Locate the cell with the specified text and output its (X, Y) center coordinate. 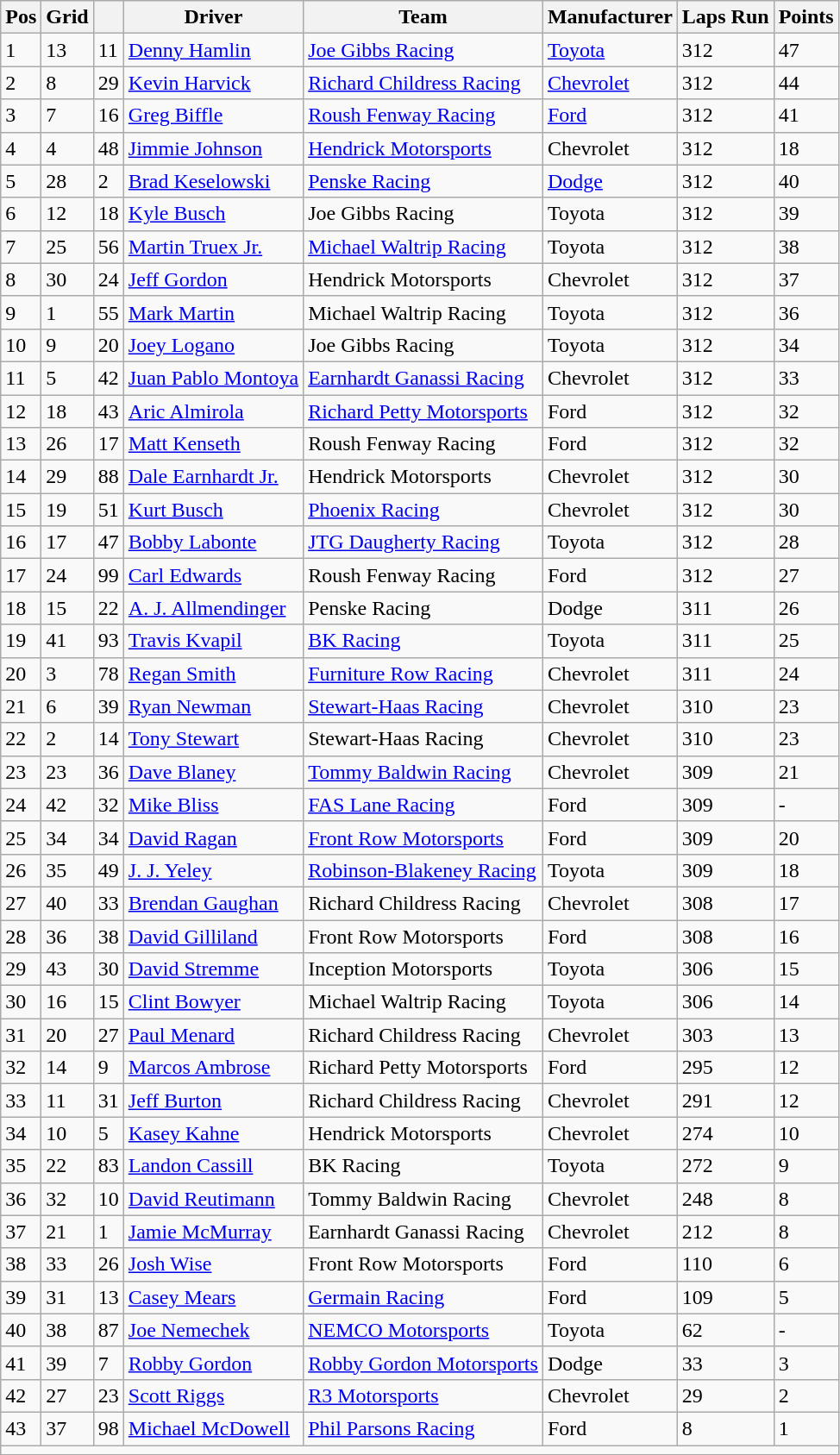
Jimmie Johnson (213, 148)
Landon Cassill (213, 1166)
Marcos Ambrose (213, 1068)
Carl Edwards (213, 575)
291 (725, 1101)
55 (109, 312)
Matt Kenseth (213, 444)
Brendan Gaughan (213, 903)
Phil Parsons Racing (423, 1428)
Michael McDowell (213, 1428)
David Stremme (213, 969)
87 (109, 1330)
48 (109, 148)
JTG Daugherty Racing (423, 542)
R3 Motorsports (423, 1395)
A. J. Allmendinger (213, 608)
56 (109, 247)
Jeff Burton (213, 1101)
Clint Bowyer (213, 1002)
Jeff Gordon (213, 279)
49 (109, 870)
303 (725, 1035)
Mike Bliss (213, 805)
99 (109, 575)
Greg Biffle (213, 116)
Scott Riggs (213, 1395)
Bobby Labonte (213, 542)
Ryan Newman (213, 706)
Laps Run (725, 17)
Team (423, 17)
Driver (213, 17)
110 (725, 1264)
Martin Truex Jr. (213, 247)
93 (109, 641)
Manufacturer (610, 17)
88 (109, 477)
Joe Nemechek (213, 1330)
Casey Mears (213, 1297)
Denny Hamlin (213, 50)
Brad Keselowski (213, 181)
Aric Almirola (213, 411)
248 (725, 1199)
Josh Wise (213, 1264)
FAS Lane Racing (423, 805)
Kyle Busch (213, 214)
Dave Blaney (213, 772)
David Gilliland (213, 936)
Travis Kvapil (213, 641)
Joey Logano (213, 345)
Tony Stewart (213, 739)
Dale Earnhardt Jr. (213, 477)
David Ragan (213, 837)
78 (109, 674)
Pos (21, 17)
Kurt Busch (213, 510)
Paul Menard (213, 1035)
Grid (67, 17)
Robby Gordon (213, 1363)
109 (725, 1297)
David Reutimann (213, 1199)
Kasey Kahne (213, 1133)
Jamie McMurray (213, 1232)
NEMCO Motorsports (423, 1330)
Kevin Harvick (213, 83)
Robby Gordon Motorsports (423, 1363)
Juan Pablo Montoya (213, 378)
44 (806, 83)
Robinson-Blakeney Racing (423, 870)
295 (725, 1068)
Inception Motorsports (423, 969)
62 (725, 1330)
83 (109, 1166)
Furniture Row Racing (423, 674)
98 (109, 1428)
Points (806, 17)
Regan Smith (213, 674)
51 (109, 510)
Mark Martin (213, 312)
Phoenix Racing (423, 510)
J. J. Yeley (213, 870)
274 (725, 1133)
Germain Racing (423, 1297)
212 (725, 1232)
272 (725, 1166)
